From the cell containing the given text, extract its center point as (X, Y) coordinate. 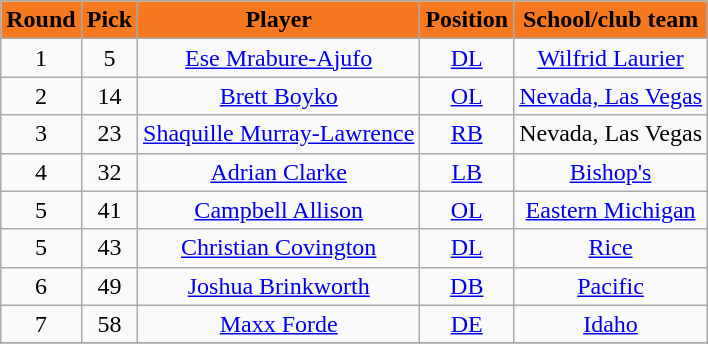
Idaho (611, 324)
Brett Boyko (279, 96)
Rice (611, 248)
DE (467, 324)
14 (109, 96)
RB (467, 134)
Adrian Clarke (279, 172)
Campbell Allison (279, 210)
58 (109, 324)
41 (109, 210)
Round (41, 20)
Eastern Michigan (611, 210)
Wilfrid Laurier (611, 58)
Pacific (611, 286)
Bishop's (611, 172)
School/club team (611, 20)
32 (109, 172)
Pick (109, 20)
23 (109, 134)
4 (41, 172)
49 (109, 286)
7 (41, 324)
Ese Mrabure-Ajufo (279, 58)
43 (109, 248)
Shaquille Murray-Lawrence (279, 134)
DB (467, 286)
Player (279, 20)
Maxx Forde (279, 324)
3 (41, 134)
Position (467, 20)
Christian Covington (279, 248)
LB (467, 172)
1 (41, 58)
2 (41, 96)
6 (41, 286)
Joshua Brinkworth (279, 286)
